For the text-containing cell, return its midpoint in (x, y) coordinate format. 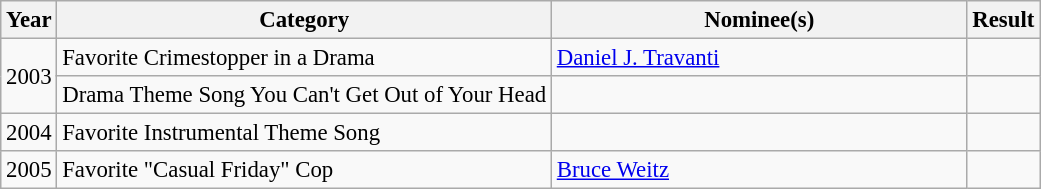
Favorite "Casual Friday" Cop (304, 170)
Category (304, 20)
2005 (29, 170)
Year (29, 20)
Daniel J. Travanti (759, 58)
Nominee(s) (759, 20)
2003 (29, 76)
2004 (29, 133)
Result (1004, 20)
Drama Theme Song You Can't Get Out of Your Head (304, 95)
Bruce Weitz (759, 170)
Favorite Crimestopper in a Drama (304, 58)
Favorite Instrumental Theme Song (304, 133)
